Find where the given text appears and provide that cell's center as (X, Y) coordinate. 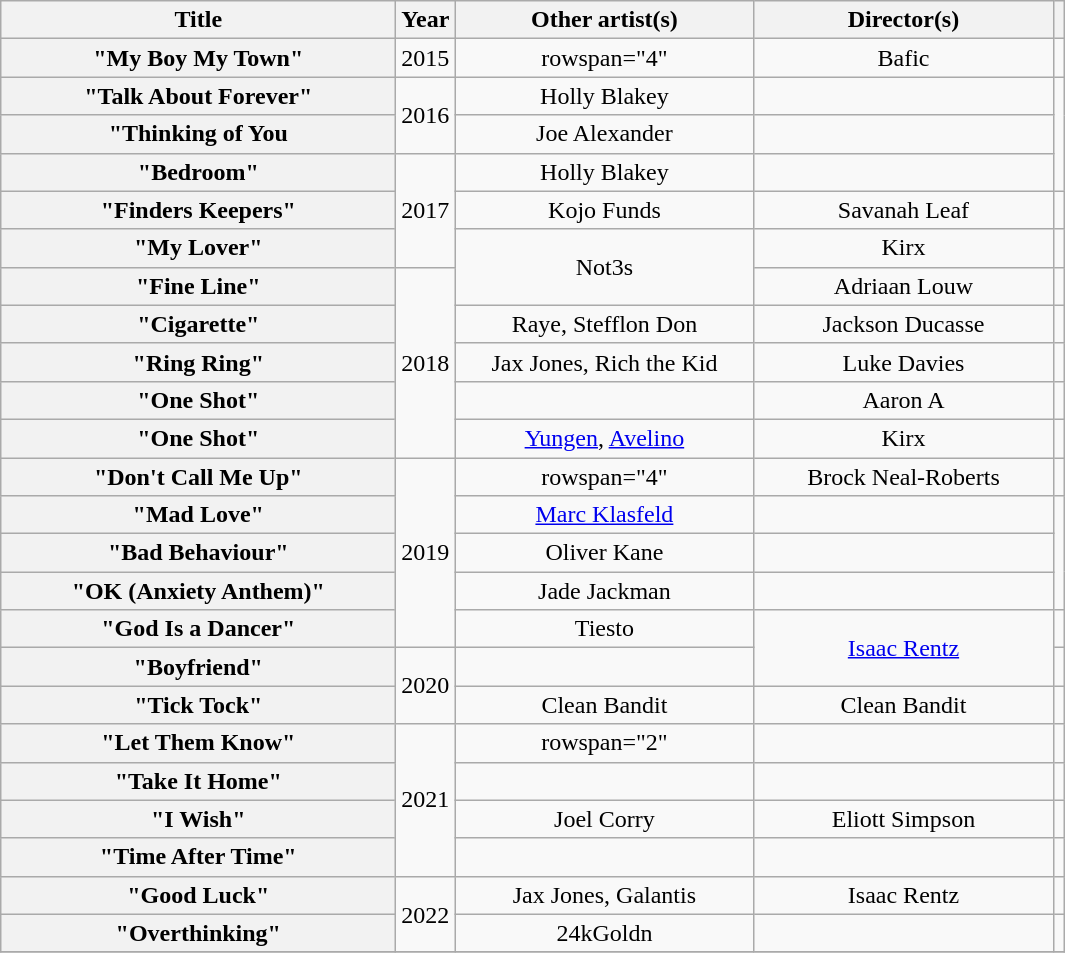
"Ring Ring" (198, 362)
"Finders Keepers" (198, 210)
2022 (426, 914)
"OK (Anxiety Anthem)" (198, 591)
2021 (426, 800)
"Time After Time" (198, 857)
Kojo Funds (604, 210)
Adriaan Louw (904, 286)
"Tick Tock" (198, 705)
2018 (426, 362)
"Overthinking" (198, 933)
"Bedroom" (198, 172)
Yungen, Avelino (604, 438)
Eliott Simpson (904, 819)
"My Boy My Town" (198, 58)
Jackson Ducasse (904, 324)
Joel Corry (604, 819)
24kGoldn (604, 933)
2015 (426, 58)
"I Wish" (198, 819)
2019 (426, 553)
Year (426, 20)
2020 (426, 686)
Joe Alexander (604, 134)
Brock Neal-Roberts (904, 477)
Luke Davies (904, 362)
Title (198, 20)
"Fine Line" (198, 286)
"Good Luck" (198, 895)
Jade Jackman (604, 591)
"Take It Home" (198, 781)
Director(s) (904, 20)
Tiesto (604, 629)
"Bad Behaviour" (198, 553)
Other artist(s) (604, 20)
Aaron A (904, 400)
2016 (426, 115)
Marc Klasfeld (604, 515)
"My Lover" (198, 248)
"Don't Call Me Up" (198, 477)
Jax Jones, Galantis (604, 895)
"Talk About Forever" (198, 96)
Bafic (904, 58)
rowspan="2" (604, 743)
"Thinking of You (198, 134)
Savanah Leaf (904, 210)
Raye, Stefflon Don (604, 324)
Not3s (604, 267)
Jax Jones, Rich the Kid (604, 362)
"Boyfriend" (198, 667)
2017 (426, 210)
"Let Them Know" (198, 743)
"Mad Love" (198, 515)
"Cigarette" (198, 324)
Oliver Kane (604, 553)
"God Is a Dancer" (198, 629)
